Identify which cell holds the provided text, then report its (X, Y) central coordinate. 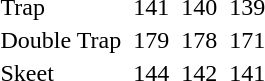
179 (152, 40)
178 (200, 40)
